For the text-containing cell, return its midpoint in (X, Y) coordinate format. 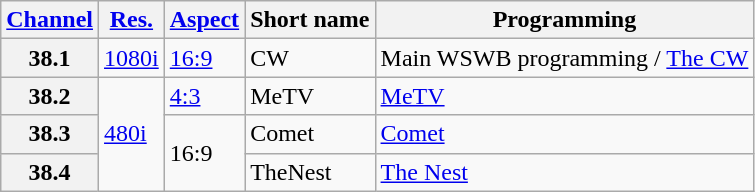
38.3 (50, 134)
480i (132, 134)
38.1 (50, 58)
1080i (132, 58)
Aspect (204, 20)
Res. (132, 20)
38.2 (50, 96)
TheNest (310, 172)
Programming (564, 20)
Main WSWB programming / The CW (564, 58)
4:3 (204, 96)
Channel (50, 20)
38.4 (50, 172)
The Nest (564, 172)
Short name (310, 20)
CW (310, 58)
